Find where the given text appears and provide that cell's center as (X, Y) coordinate. 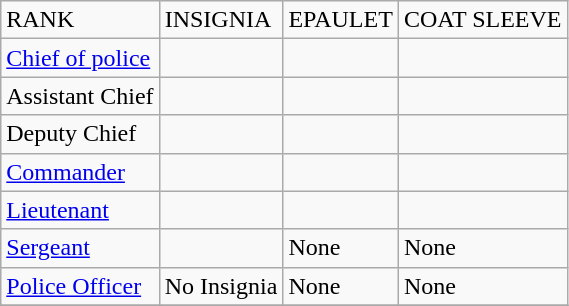
No Insignia (221, 286)
Lieutenant (80, 210)
Chief of police (80, 58)
Sergeant (80, 248)
Police Officer (80, 286)
COAT SLEEVE (482, 20)
Assistant Chief (80, 96)
Deputy Chief (80, 134)
Commander (80, 172)
RANK (80, 20)
INSIGNIA (221, 20)
EPAULET (341, 20)
